Return the (X, Y) coordinate for the center point of the cell that contains the specified text.  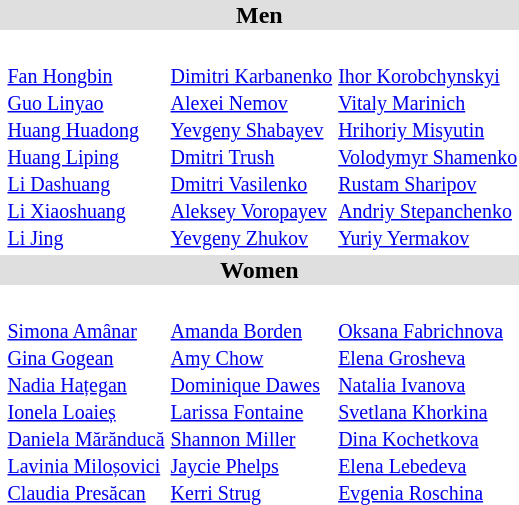
Dimitri KarbanenkoAlexei NemovYevgeny ShabayevDmitri TrushDmitri VasilenkoAleksey VoropayevYevgeny Zhukov (252, 142)
Men (260, 15)
Women (260, 270)
Fan HongbinGuo LinyaoHuang HuadongHuang LipingLi DashuangLi XiaoshuangLi Jing (86, 142)
Ihor KorobchynskyiVitaly MarinichHrihoriy MisyutinVolodymyr ShamenkoRustam SharipovAndriy StepanchenkoYuriy Yermakov (428, 142)
